Return (X, Y) of the center of cell containing provided text 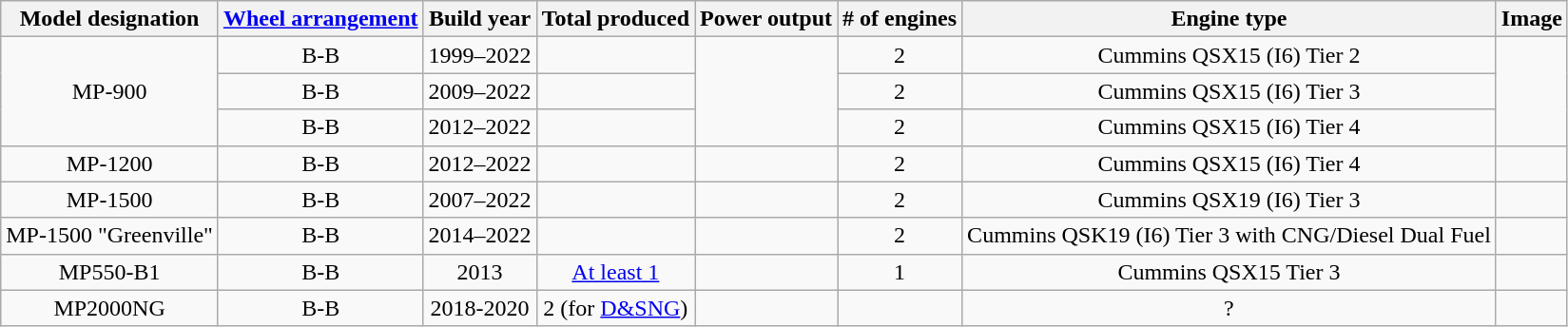
2014–2022 (479, 236)
MP-1500 (110, 200)
2009–2022 (479, 91)
1999–2022 (479, 55)
MP2000NG (110, 308)
At least 1 (615, 272)
Total produced (615, 19)
Cummins QSX15 (I6) Tier 3 (1229, 91)
Model designation (110, 19)
Build year (479, 19)
2018-2020 (479, 308)
Cummins QSX15 Tier 3 (1229, 272)
Cummins QSK19 (I6) Tier 3 with CNG/Diesel Dual Fuel (1229, 236)
2 (for D&SNG) (615, 308)
Engine type (1229, 19)
Cummins QSX19 (I6) Tier 3 (1229, 200)
Wheel arrangement (320, 19)
Image (1531, 19)
Power output (766, 19)
1 (900, 272)
? (1229, 308)
MP550-B1 (110, 272)
2007–2022 (479, 200)
MP-1200 (110, 163)
MP-900 (110, 91)
2013 (479, 272)
MP-1500 "Greenville" (110, 236)
# of engines (900, 19)
Cummins QSX15 (I6) Tier 2 (1229, 55)
